Scan for the cell matching the given text and deliver its (X, Y) coordinate at center. 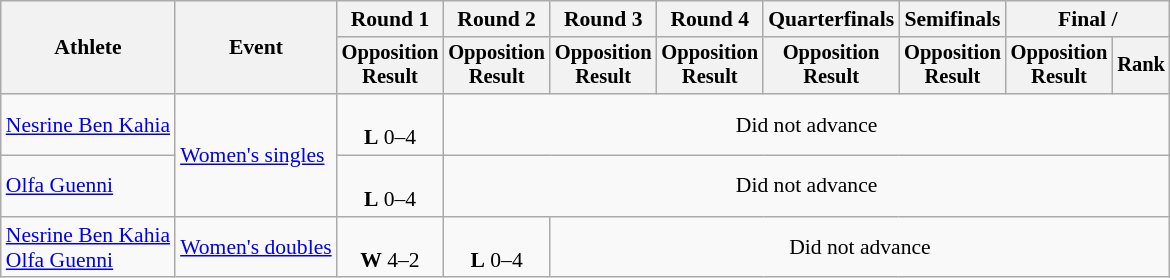
Women's singles (256, 155)
Olfa Guenni (88, 186)
Quarterfinals (831, 19)
Athlete (88, 48)
Women's doubles (256, 248)
Final / (1088, 19)
Nesrine Ben KahiaOlfa Guenni (88, 248)
Round 2 (496, 19)
Rank (1141, 66)
Round 4 (710, 19)
Nesrine Ben Kahia (88, 124)
Event (256, 48)
Semifinals (952, 19)
Round 1 (390, 19)
Round 3 (604, 19)
W 4–2 (390, 248)
